Find where the given text appears and provide that cell's center as [X, Y] coordinate. 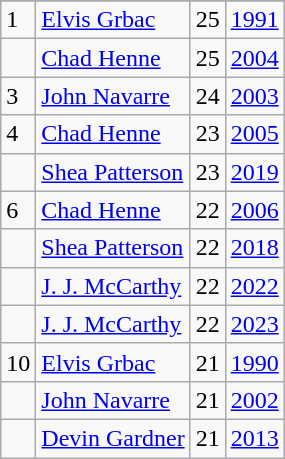
2022 [254, 286]
2013 [254, 438]
2002 [254, 400]
1991 [254, 20]
2023 [254, 324]
1990 [254, 362]
2005 [254, 134]
2004 [254, 58]
1 [18, 20]
4 [18, 134]
2003 [254, 96]
2018 [254, 248]
3 [18, 96]
6 [18, 210]
Devin Gardner [113, 438]
10 [18, 362]
24 [208, 96]
2019 [254, 172]
2006 [254, 210]
